From the cell containing the given text, extract its center point as [X, Y] coordinate. 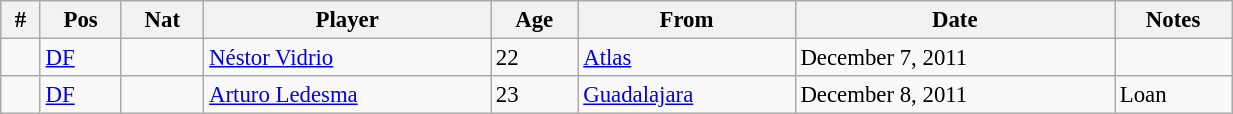
22 [534, 58]
December 7, 2011 [954, 58]
Atlas [686, 58]
# [21, 20]
Néstor Vidrio [348, 58]
Loan [1172, 95]
Notes [1172, 20]
Arturo Ledesma [348, 95]
December 8, 2011 [954, 95]
From [686, 20]
Nat [162, 20]
Age [534, 20]
23 [534, 95]
Date [954, 20]
Guadalajara [686, 95]
Pos [80, 20]
Player [348, 20]
